Capture the cell that displays the provided text and extract its [X, Y] central coordinate. 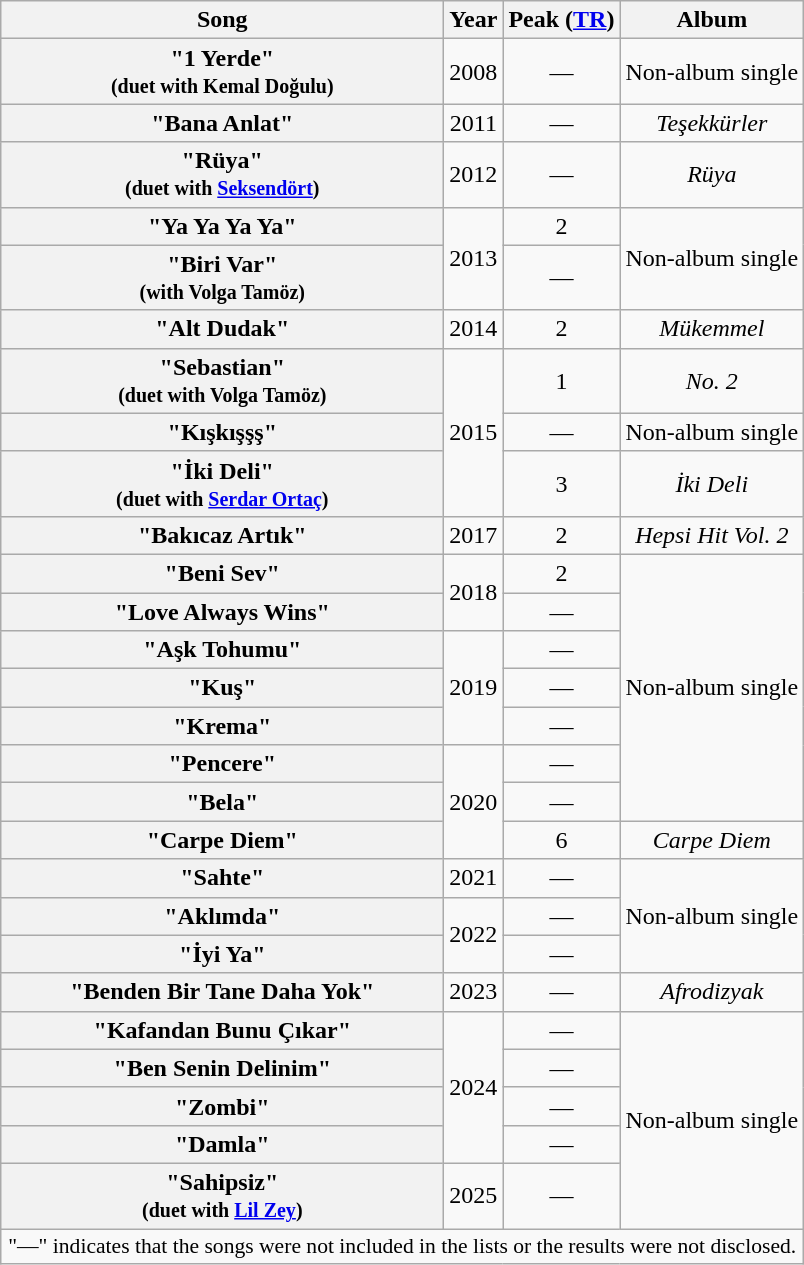
"Sahte" [222, 878]
"Krema" [222, 726]
2011 [474, 123]
Teşekkürler [712, 123]
Mükemmel [712, 329]
2018 [474, 592]
İki Deli [712, 484]
Hepsi Hit Vol. 2 [712, 535]
2012 [474, 174]
Peak (TR) [562, 20]
2020 [474, 802]
3 [562, 484]
2014 [474, 329]
"Kuş" [222, 688]
"Alt Dudak" [222, 329]
2017 [474, 535]
2013 [474, 258]
2019 [474, 688]
"İki Deli"(duet with Serdar Ortaç) [222, 484]
"Beni Sev" [222, 573]
"Zombi" [222, 1106]
"Ya Ya Ya Ya" [222, 226]
"Kafandan Bunu Çıkar" [222, 1030]
"Damla" [222, 1144]
2024 [474, 1087]
2015 [474, 432]
"Love Always Wins" [222, 611]
2008 [474, 72]
2022 [474, 935]
6 [562, 840]
"Rüya"(duet with Seksendört) [222, 174]
"Bana Anlat" [222, 123]
"1 Yerde"(duet with Kemal Doğulu) [222, 72]
1 [562, 380]
Afrodizyak [712, 992]
"Sahipsiz"(duet with Lil Zey) [222, 1196]
Carpe Diem [712, 840]
"Carpe Diem" [222, 840]
"Biri Var"(with Volga Tamöz) [222, 278]
2023 [474, 992]
"—" indicates that the songs were not included in the lists or the results were not disclosed. [402, 1246]
2025 [474, 1196]
2021 [474, 878]
"Aklımda" [222, 916]
Album [712, 20]
"Benden Bir Tane Daha Yok" [222, 992]
No. 2 [712, 380]
Year [474, 20]
Rüya [712, 174]
"Pencere" [222, 764]
"Kışkışşş" [222, 432]
"Bela" [222, 802]
"Aşk Tohumu" [222, 650]
Song [222, 20]
"İyi Ya" [222, 954]
"Ben Senin Delinim" [222, 1068]
"Sebastian"(duet with Volga Tamöz) [222, 380]
"Bakıcaz Artık" [222, 535]
